Return [x, y] of the center of cell containing provided text 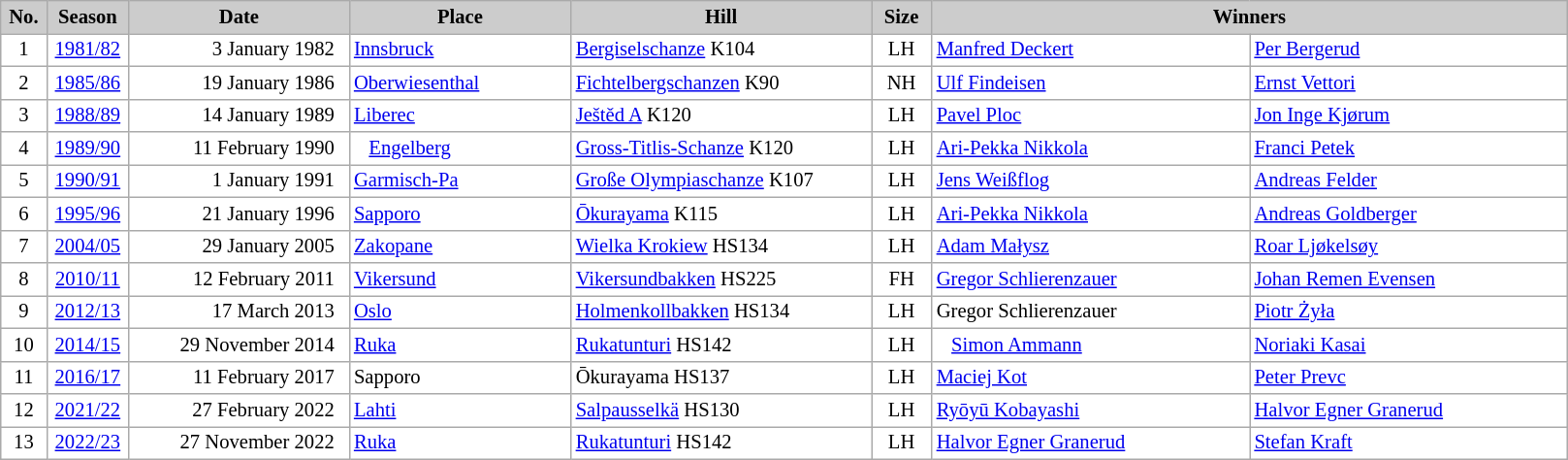
Andreas Goldberger [1408, 214]
2014/15 [87, 345]
Fichtelbergschanzen K90 [721, 82]
21 January 1996 [239, 214]
Garmisch-Pa [460, 181]
Noriaki Kasai [1408, 345]
10 [23, 345]
13 [23, 443]
3 January 1982 [239, 49]
No. [23, 16]
Vikersundbakken HS225 [721, 279]
Innsbruck [460, 49]
Season [87, 16]
Hill [721, 16]
Adam Małysz [1091, 246]
Manfred Deckert [1091, 49]
11 February 2017 [239, 378]
1985/86 [87, 82]
Wielka Krokiew HS134 [721, 246]
Salpausselkä HS130 [721, 411]
Johan Remen Evensen [1408, 279]
29 November 2014 [239, 345]
Ještěd A K120 [721, 115]
Oberwiesenthal [460, 82]
Piotr Żyła [1408, 312]
Stefan Kraft [1408, 443]
27 November 2022 [239, 443]
1995/96 [87, 214]
Jon Inge Kjørum [1408, 115]
7 [23, 246]
1988/89 [87, 115]
3 [23, 115]
2021/22 [87, 411]
17 March 2013 [239, 312]
19 January 1986 [239, 82]
Ryōyū Kobayashi [1091, 411]
Peter Prevc [1408, 378]
1990/91 [87, 181]
1989/90 [87, 148]
Andreas Felder [1408, 181]
Place [460, 16]
Lahti [460, 411]
Maciej Kot [1091, 378]
12 [23, 411]
12 February 2011 [239, 279]
2022/23 [87, 443]
Gross-Titlis-Schanze K120 [721, 148]
Große Olympiaschanze K107 [721, 181]
Size [901, 16]
2004/05 [87, 246]
Franci Petek [1408, 148]
1981/82 [87, 49]
Pavel Ploc [1091, 115]
Per Bergerud [1408, 49]
FH [901, 279]
11 [23, 378]
2010/11 [87, 279]
14 January 1989 [239, 115]
Bergiselschanze K104 [721, 49]
8 [23, 279]
Jens Weißflog [1091, 181]
11 February 1990 [239, 148]
Winners [1250, 16]
NH [901, 82]
2012/13 [87, 312]
Ernst Vettori [1408, 82]
Vikersund [460, 279]
Ōkurayama K115 [721, 214]
4 [23, 148]
Roar Ljøkelsøy [1408, 246]
2016/17 [87, 378]
Ōkurayama HS137 [721, 378]
Ulf Findeisen [1091, 82]
1 [23, 49]
9 [23, 312]
Liberec [460, 115]
Date [239, 16]
6 [23, 214]
Oslo [460, 312]
Engelberg [460, 148]
5 [23, 181]
29 January 2005 [239, 246]
1 January 1991 [239, 181]
Zakopane [460, 246]
2 [23, 82]
Simon Ammann [1091, 345]
Holmenkollbakken HS134 [721, 312]
27 February 2022 [239, 411]
